Locate the cell with the specified text and output its (x, y) center coordinate. 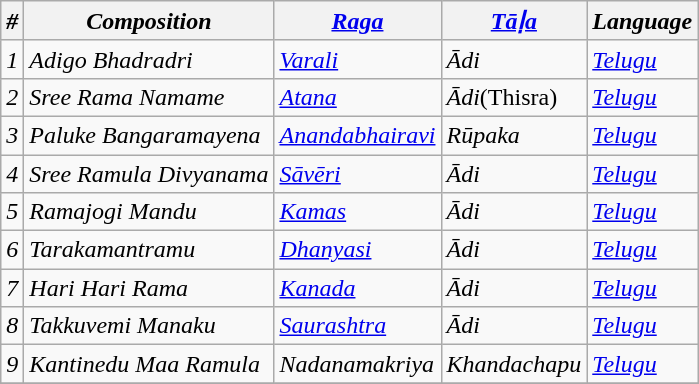
Takkuvemi Manaku (149, 326)
Nadanamakriya (358, 364)
Anandabhairavi (358, 135)
5 (12, 212)
Tarakamantramu (149, 250)
Khandachapu (514, 364)
Kamas (358, 212)
Sree Ramula Divyanama (149, 173)
Tāḷa (514, 21)
Kanada (358, 288)
Adigo Bhadradri (149, 59)
7 (12, 288)
Composition (149, 21)
# (12, 21)
6 (12, 250)
9 (12, 364)
Atana (358, 97)
8 (12, 326)
2 (12, 97)
1 (12, 59)
Saurashtra (358, 326)
Paluke Bangaramayena (149, 135)
Dhanyasi (358, 250)
3 (12, 135)
Ramajogi Mandu (149, 212)
Language (642, 21)
Sāvēri (358, 173)
Rūpaka (514, 135)
4 (12, 173)
Ādi(Thisra) (514, 97)
Hari Hari Rama (149, 288)
Kantinedu Maa Ramula (149, 364)
Sree Rama Namame (149, 97)
Varali (358, 59)
Raga (358, 21)
